Find where the given text appears and provide that cell's center as [x, y] coordinate. 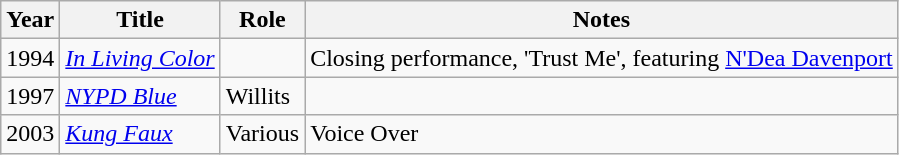
1994 [30, 58]
Willits [262, 96]
Year [30, 20]
In Living Color [140, 58]
Notes [602, 20]
Closing performance, 'Trust Me', featuring N'Dea Davenport [602, 58]
Title [140, 20]
NYPD Blue [140, 96]
1997 [30, 96]
Various [262, 134]
Voice Over [602, 134]
Kung Faux [140, 134]
2003 [30, 134]
Role [262, 20]
